Determine the [X, Y] coordinate at the center of the cell enclosing the given text.  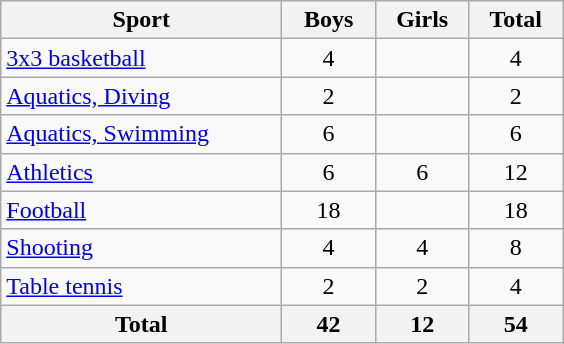
Football [142, 210]
3x3 basketball [142, 58]
Athletics [142, 172]
Aquatics, Swimming [142, 134]
Girls [422, 20]
Sport [142, 20]
Aquatics, Diving [142, 96]
Boys [329, 20]
Table tennis [142, 286]
42 [329, 324]
Shooting [142, 248]
54 [516, 324]
8 [516, 248]
